Capture the cell that displays the provided text and extract its [x, y] central coordinate. 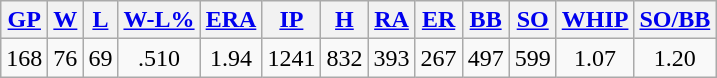
ERA [231, 20]
WHIP [595, 20]
RA [392, 20]
ER [438, 20]
GP [24, 20]
W-L% [159, 20]
393 [392, 58]
SO [532, 20]
599 [532, 58]
1.07 [595, 58]
1.20 [675, 58]
SO/BB [675, 20]
H [344, 20]
69 [100, 58]
267 [438, 58]
1.94 [231, 58]
BB [486, 20]
76 [66, 58]
L [100, 20]
IP [292, 20]
W [66, 20]
832 [344, 58]
168 [24, 58]
1241 [292, 58]
.510 [159, 58]
497 [486, 58]
